Provide the (X, Y) coordinate of the cell's center where the given text is located.  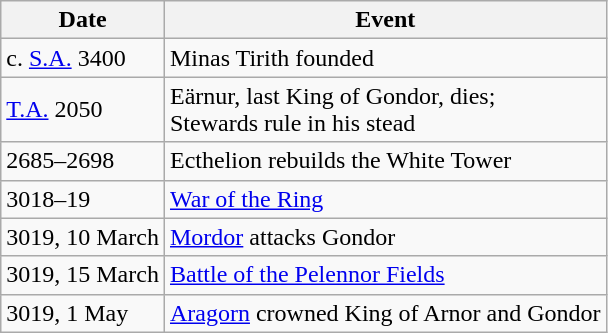
T.A. 2050 (83, 110)
3018–19 (83, 199)
c. S.A. 3400 (83, 58)
Ecthelion rebuilds the White Tower (385, 161)
Minas Tirith founded (385, 58)
Event (385, 20)
Date (83, 20)
2685–2698 (83, 161)
Eärnur, last King of Gondor, dies;Stewards rule in his stead (385, 110)
Battle of the Pelennor Fields (385, 275)
3019, 1 May (83, 313)
Mordor attacks Gondor (385, 237)
3019, 15 March (83, 275)
War of the Ring (385, 199)
3019, 10 March (83, 237)
Aragorn crowned King of Arnor and Gondor (385, 313)
